Provide the (x, y) coordinate of the cell's center where the given text is located.  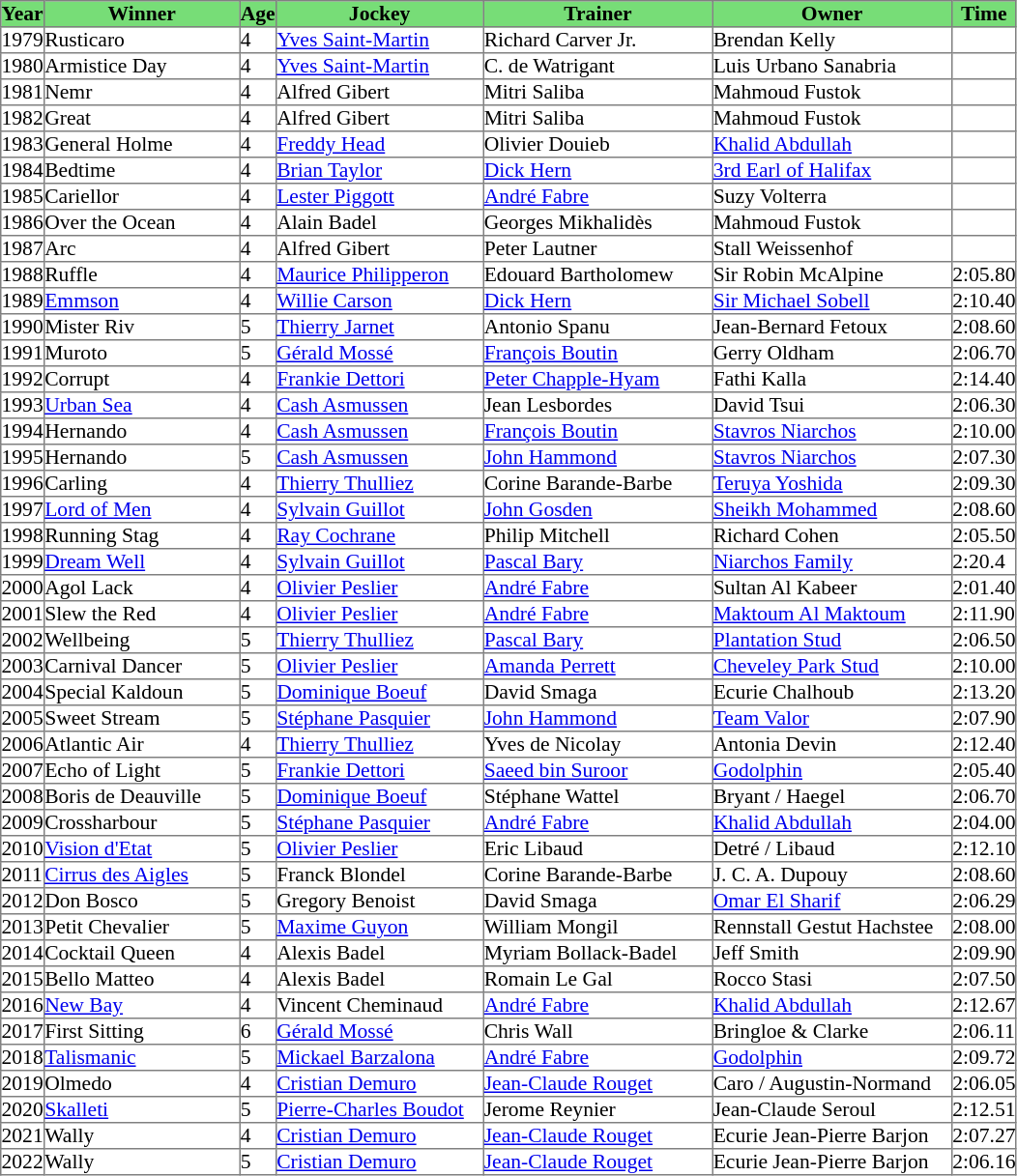
Brendan Kelly (832, 41)
Rocco Stasi (832, 980)
Don Bosco (141, 901)
Year (23, 14)
Antonio Spanu (597, 327)
1985 (23, 197)
Rennstall Gestut Hachstee (832, 928)
2001 (23, 615)
Gerry Oldham (832, 354)
Sweet Stream (141, 719)
Mickael Barzalona (379, 1057)
David Tsui (832, 406)
2:01.40 (984, 588)
Carling (141, 483)
Omar El Sharif (832, 901)
2:08.00 (984, 928)
Richard Cohen (832, 535)
2:09.90 (984, 953)
John Gosden (597, 510)
1990 (23, 327)
2:06.30 (984, 406)
2:04.00 (984, 823)
2:13.20 (984, 692)
Pierre-Charles Boudot (379, 1109)
First Sitting (141, 1032)
Cocktail Queen (141, 953)
2:10.40 (984, 301)
William Mongil (597, 928)
Caro / Augustin-Normand (832, 1084)
Jean-Claude Seroul (832, 1109)
2:09.30 (984, 483)
1993 (23, 406)
2002 (23, 640)
Echo of Light (141, 771)
2:07.90 (984, 719)
Philip Mitchell (597, 535)
1983 (23, 145)
Wellbeing (141, 640)
Cariellor (141, 197)
2:06.16 (984, 1162)
2:06.29 (984, 901)
Cirrus des Aigles (141, 875)
Suzy Volterra (832, 197)
Age (257, 14)
2011 (23, 875)
Arc (141, 249)
2:12.40 (984, 744)
Brian Taylor (379, 170)
Corrupt (141, 379)
1984 (23, 170)
1980 (23, 66)
Peter Chapple-Hyam (597, 379)
Bedtime (141, 170)
Saeed bin Suroor (597, 771)
Bello Matteo (141, 980)
Mister Riv (141, 327)
2005 (23, 719)
Urban Sea (141, 406)
Talismanic (141, 1057)
2:06.50 (984, 640)
Slew the Red (141, 615)
Bryant / Haegel (832, 796)
Olivier Douieb (597, 145)
Richard Carver Jr. (597, 41)
Sir Michael Sobell (832, 301)
2015 (23, 980)
Teruya Yoshida (832, 483)
2004 (23, 692)
1982 (23, 118)
1996 (23, 483)
J. C. A. Dupouy (832, 875)
Bringloe & Clarke (832, 1032)
2007 (23, 771)
2:12.51 (984, 1109)
Great (141, 118)
2018 (23, 1057)
Eric Libaud (597, 848)
2:05.50 (984, 535)
Yves de Nicolay (597, 744)
Special Kaldoun (141, 692)
2010 (23, 848)
1997 (23, 510)
1998 (23, 535)
Myriam Bollack-Badel (597, 953)
Vision d'Etat (141, 848)
Skalleti (141, 1109)
Fathi Kalla (832, 379)
Stall Weissenhof (832, 249)
Emmson (141, 301)
2012 (23, 901)
Amanda Perrett (597, 667)
2:06.05 (984, 1084)
1988 (23, 274)
Maxime Guyon (379, 928)
Cheveley Park Stud (832, 667)
Lester Piggott (379, 197)
Winner (141, 14)
2019 (23, 1084)
1986 (23, 222)
Stéphane Wattel (597, 796)
Sheikh Mohammed (832, 510)
2:11.90 (984, 615)
Niarchos Family (832, 562)
Freddy Head (379, 145)
Olmedo (141, 1084)
C. de Watrigant (597, 66)
Luis Urbano Sanabria (832, 66)
1995 (23, 458)
Atlantic Air (141, 744)
Muroto (141, 354)
2:20.4 (984, 562)
Crossharbour (141, 823)
Jerome Reynier (597, 1109)
Chris Wall (597, 1032)
Lord of Men (141, 510)
2:12.10 (984, 848)
Jean Lesbordes (597, 406)
Rusticaro (141, 41)
1992 (23, 379)
1979 (23, 41)
Petit Chevalier (141, 928)
Carnival Dancer (141, 667)
2:14.40 (984, 379)
2008 (23, 796)
Jockey (379, 14)
Edouard Bartholomew (597, 274)
2006 (23, 744)
Over the Ocean (141, 222)
2:09.72 (984, 1057)
2:05.40 (984, 771)
1981 (23, 93)
Maurice Philipperon (379, 274)
2:06.11 (984, 1032)
Peter Lautner (597, 249)
Plantation Stud (832, 640)
2016 (23, 1005)
6 (257, 1032)
Alain Badel (379, 222)
Thierry Jarnet (379, 327)
3rd Earl of Halifax (832, 170)
Romain Le Gal (597, 980)
2013 (23, 928)
Trainer (597, 14)
Time (984, 14)
Detré / Libaud (832, 848)
1991 (23, 354)
Vincent Cheminaud (379, 1005)
2014 (23, 953)
Maktoum Al Maktoum (832, 615)
1994 (23, 431)
2020 (23, 1109)
New Bay (141, 1005)
Agol Lack (141, 588)
1987 (23, 249)
2009 (23, 823)
2000 (23, 588)
Willie Carson (379, 301)
Ruffle (141, 274)
Gregory Benoist (379, 901)
2:07.27 (984, 1136)
Armistice Day (141, 66)
2021 (23, 1136)
General Holme (141, 145)
2:12.67 (984, 1005)
2003 (23, 667)
2017 (23, 1032)
Ecurie Chalhoub (832, 692)
Nemr (141, 93)
2022 (23, 1162)
Sir Robin McAlpine (832, 274)
2:07.50 (984, 980)
Owner (832, 14)
Running Stag (141, 535)
2:07.30 (984, 458)
Boris de Deauville (141, 796)
Team Valor (832, 719)
Jean-Bernard Fetoux (832, 327)
Ray Cochrane (379, 535)
2:05.80 (984, 274)
Jeff Smith (832, 953)
Franck Blondel (379, 875)
Antonia Devin (832, 744)
Sultan Al Kabeer (832, 588)
Georges Mikhalidès (597, 222)
Dream Well (141, 562)
1989 (23, 301)
1999 (23, 562)
